Pinpoint the cell where the given text exists, returning its [x, y] midpoint coordinate. 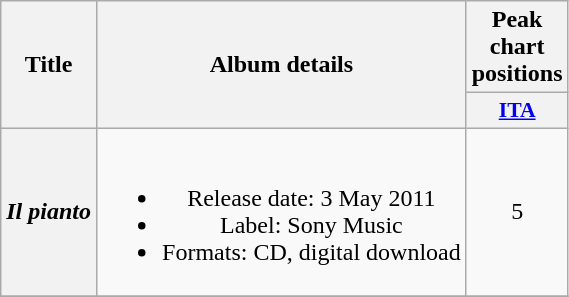
Release date: 3 May 2011Label: Sony MusicFormats: CD, digital download [282, 212]
ITA [517, 111]
Title [49, 65]
Peak chart positions [517, 47]
Il pianto [49, 212]
Album details [282, 65]
5 [517, 212]
